Find where the given text appears and provide that cell's center as (x, y) coordinate. 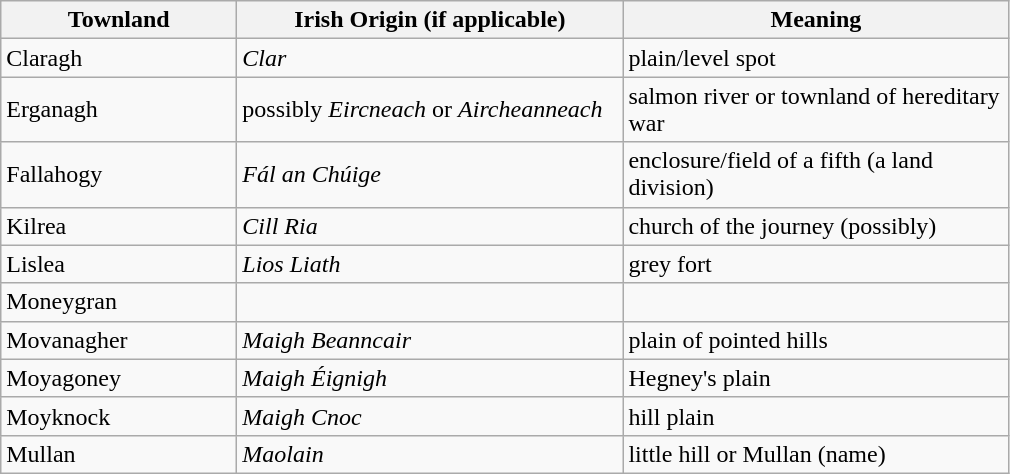
Moneygran (119, 302)
Lislea (119, 264)
Claragh (119, 58)
Erganagh (119, 110)
Fallahogy (119, 174)
Mullan (119, 454)
Lios Liath (430, 264)
plain/level spot (816, 58)
possibly Eircneach or Aircheanneach (430, 110)
Meaning (816, 20)
Maolain (430, 454)
Townland (119, 20)
Maigh Cnoc (430, 416)
Maigh Éignigh (430, 378)
Moyknock (119, 416)
salmon river or townland of hereditary war (816, 110)
Cill Ria (430, 226)
plain of pointed hills (816, 340)
Clar (430, 58)
church of the journey (possibly) (816, 226)
grey fort (816, 264)
hill plain (816, 416)
Moyagoney (119, 378)
Hegney's plain (816, 378)
little hill or Mullan (name) (816, 454)
Maigh Beanncair (430, 340)
Kilrea (119, 226)
Fál an Chúige (430, 174)
enclosure/field of a fifth (a land division) (816, 174)
Movanagher (119, 340)
Irish Origin (if applicable) (430, 20)
